Pinpoint the cell where the given text exists, returning its [x, y] midpoint coordinate. 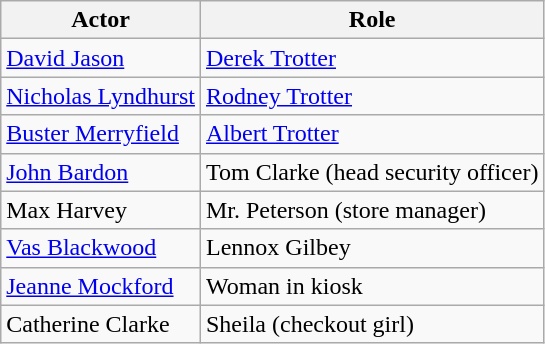
Woman in kiosk [372, 286]
Actor [101, 20]
Tom Clarke (head security officer) [372, 172]
John Bardon [101, 172]
Nicholas Lyndhurst [101, 96]
Albert Trotter [372, 134]
Lennox Gilbey [372, 248]
Jeanne Mockford [101, 286]
Catherine Clarke [101, 324]
Derek Trotter [372, 58]
Role [372, 20]
Mr. Peterson (store manager) [372, 210]
Sheila (checkout girl) [372, 324]
Vas Blackwood [101, 248]
David Jason [101, 58]
Max Harvey [101, 210]
Buster Merryfield [101, 134]
Rodney Trotter [372, 96]
